Search for the cell housing the specified text and yield its [x, y] center coordinate. 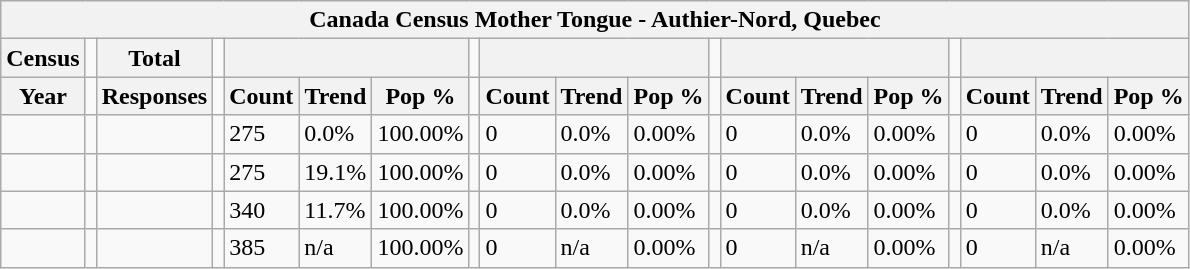
Responses [154, 96]
19.1% [336, 172]
Year [43, 96]
Canada Census Mother Tongue - Authier-Nord, Quebec [595, 20]
Census [43, 58]
340 [262, 210]
385 [262, 248]
11.7% [336, 210]
Total [154, 58]
